Search for the cell housing the specified text and yield its [X, Y] center coordinate. 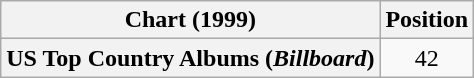
42 [427, 58]
Position [427, 20]
US Top Country Albums (Billboard) [190, 58]
Chart (1999) [190, 20]
